Output the [x, y] coordinate of the center of the cell containing the given text.  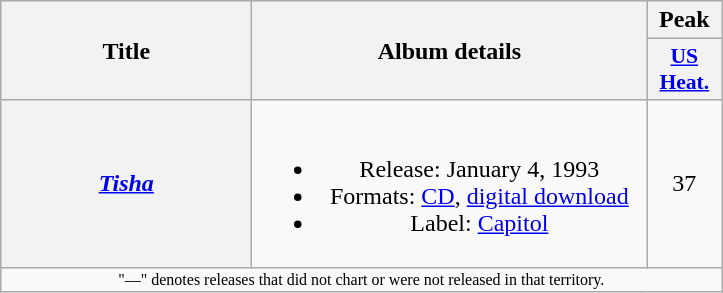
Peak [684, 20]
Release: January 4, 1993Formats: CD, digital downloadLabel: Capitol [450, 184]
37 [684, 184]
Tisha [126, 184]
Album details [450, 50]
Title [126, 50]
USHeat. [684, 70]
"—" denotes releases that did not chart or were not released in that territory. [362, 279]
